Return the [X, Y] coordinate for the center point of the cell that contains the specified text.  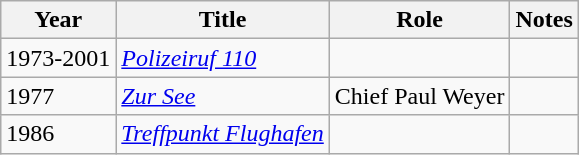
1977 [58, 96]
Polizeiruf 110 [222, 58]
Chief Paul Weyer [420, 96]
1973-2001 [58, 58]
Title [222, 20]
Zur See [222, 96]
Role [420, 20]
1986 [58, 134]
Year [58, 20]
Notes [544, 20]
Treffpunkt Flughafen [222, 134]
